Pinpoint the cell where the given text exists, returning its (x, y) midpoint coordinate. 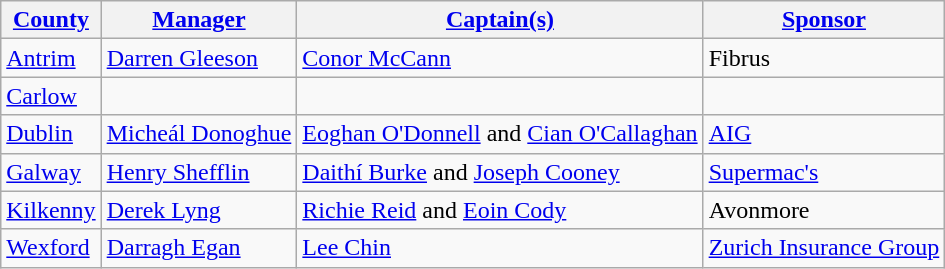
Daithí Burke and Joseph Cooney (500, 172)
Eoghan O'Donnell and Cian O'Callaghan (500, 134)
Galway (51, 172)
Antrim (51, 58)
Captain(s) (500, 20)
AIG (824, 134)
Avonmore (824, 210)
Kilkenny (51, 210)
Wexford (51, 248)
Sponsor (824, 20)
Lee Chin (500, 248)
Micheál Donoghue (199, 134)
Supermac's (824, 172)
Darren Gleeson (199, 58)
Carlow (51, 96)
Zurich Insurance Group (824, 248)
Conor McCann (500, 58)
Henry Shefflin (199, 172)
Dublin (51, 134)
Darragh Egan (199, 248)
County (51, 20)
Fibrus (824, 58)
Richie Reid and Eoin Cody (500, 210)
Manager (199, 20)
Derek Lyng (199, 210)
